Capture the cell that displays the provided text and extract its [x, y] central coordinate. 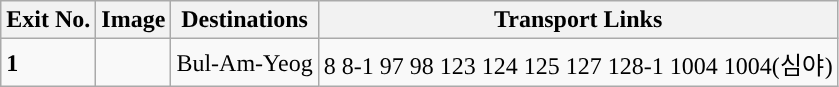
1 [48, 62]
Exit No. [48, 20]
8 8-1 97 98 123 124 125 127 128-1 1004 1004(심야) [578, 62]
Destinations [244, 20]
Image [134, 20]
Bul-Am-Yeog [244, 62]
Transport Links [578, 20]
